Return the (x, y) coordinate for the center point of the cell that contains the specified text.  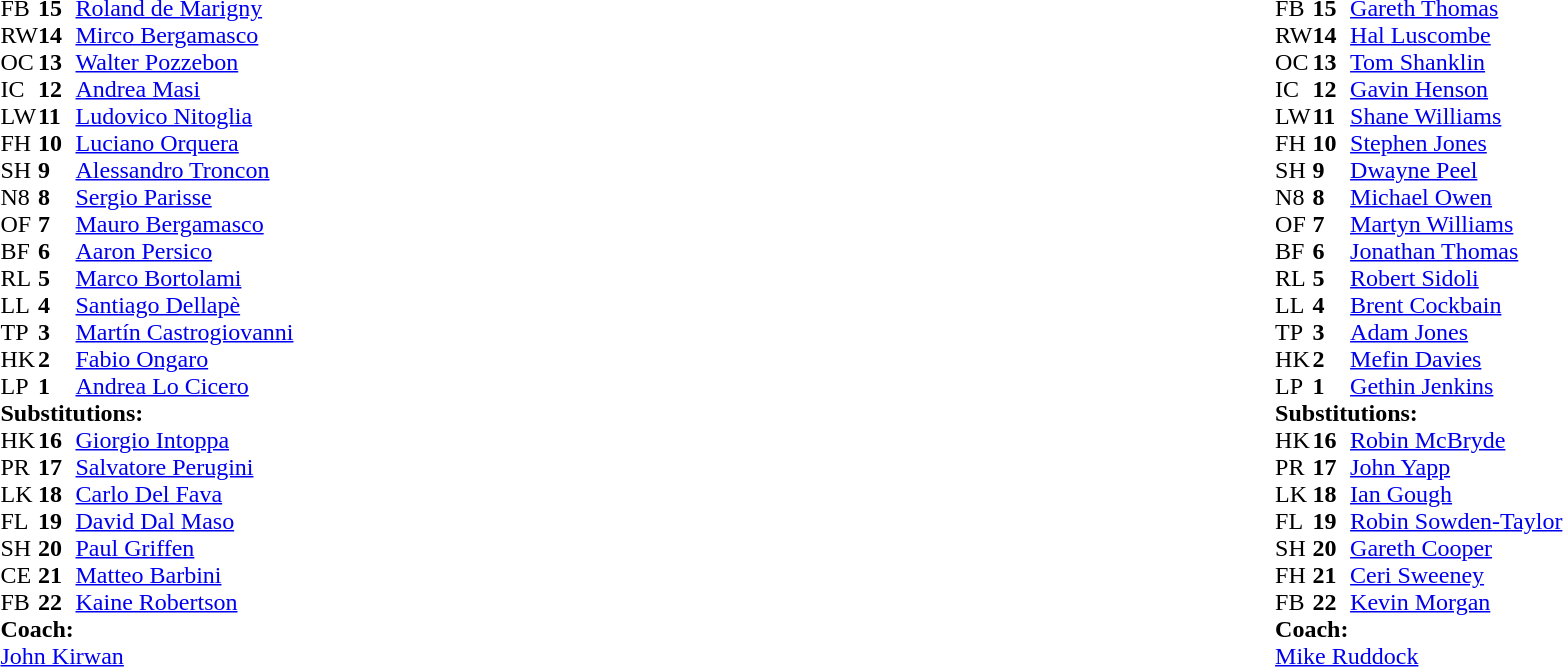
CE (19, 576)
Robin Sowden-Taylor (1456, 522)
Marco Bortolami (185, 278)
Fabio Ongaro (185, 360)
Kevin Morgan (1456, 602)
Ian Gough (1456, 494)
Hal Luscombe (1456, 36)
Andrea Masi (185, 90)
Santiago Dellapè (185, 306)
Sergio Parisse (185, 198)
Robin McBryde (1456, 440)
John Yapp (1456, 468)
Andrea Lo Cicero (185, 386)
Mauro Bergamasco (185, 224)
Robert Sidoli (1456, 278)
Salvatore Perugini (185, 468)
Kaine Robertson (185, 602)
Ceri Sweeney (1456, 576)
Aaron Persico (185, 252)
Giorgio Intoppa (185, 440)
Luciano Orquera (185, 144)
Adam Jones (1456, 332)
Mefin Davies (1456, 360)
Shane Williams (1456, 116)
Matteo Barbini (185, 576)
Michael Owen (1456, 198)
Brent Cockbain (1456, 306)
Ludovico Nitoglia (185, 116)
Gareth Cooper (1456, 548)
Gavin Henson (1456, 90)
Gethin Jenkins (1456, 386)
Tom Shanklin (1456, 62)
David Dal Maso (185, 522)
Stephen Jones (1456, 144)
Alessandro Troncon (185, 170)
Paul Griffen (185, 548)
Mirco Bergamasco (185, 36)
Martyn Williams (1456, 224)
Walter Pozzebon (185, 62)
Dwayne Peel (1456, 170)
Jonathan Thomas (1456, 252)
Martín Castrogiovanni (185, 332)
Carlo Del Fava (185, 494)
